For the text-containing cell, return its midpoint in (x, y) coordinate format. 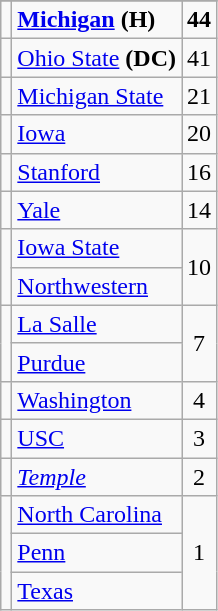
41 (200, 58)
Purdue (97, 362)
7 (200, 343)
Iowa State (97, 248)
Michigan State (97, 96)
20 (200, 134)
16 (200, 172)
4 (200, 400)
2 (200, 477)
Penn (97, 553)
Temple (97, 477)
44 (200, 20)
10 (200, 267)
Ohio State (DC) (97, 58)
21 (200, 96)
Yale (97, 210)
3 (200, 438)
14 (200, 210)
Northwestern (97, 286)
Washington (97, 400)
Iowa (97, 134)
Stanford (97, 172)
North Carolina (97, 515)
La Salle (97, 324)
USC (97, 438)
Michigan (H) (97, 20)
Texas (97, 591)
1 (200, 553)
